Output the (x, y) coordinate of the center of the cell containing the given text.  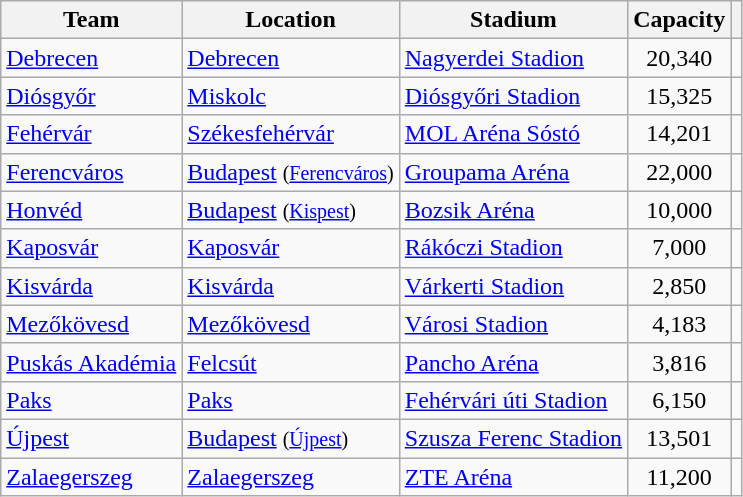
22,000 (680, 172)
Újpest (92, 438)
Ferencváros (92, 172)
13,501 (680, 438)
Budapest (Ferencváros) (290, 172)
Felcsút (290, 362)
Székesfehérvár (290, 134)
15,325 (680, 96)
10,000 (680, 210)
11,200 (680, 477)
Szusza Ferenc Stadion (513, 438)
Miskolc (290, 96)
4,183 (680, 324)
Bozsik Aréna (513, 210)
ZTE Aréna (513, 477)
Puskás Akadémia (92, 362)
20,340 (680, 58)
Rákóczi Stadion (513, 248)
Budapest (Újpest) (290, 438)
Capacity (680, 20)
Groupama Aréna (513, 172)
MOL Aréna Sóstó (513, 134)
Honvéd (92, 210)
Location (290, 20)
Stadium (513, 20)
Nagyerdei Stadion (513, 58)
14,201 (680, 134)
6,150 (680, 400)
Fehérvár (92, 134)
7,000 (680, 248)
3,816 (680, 362)
Pancho Aréna (513, 362)
Team (92, 20)
2,850 (680, 286)
Diósgyőr (92, 96)
Budapest (Kispest) (290, 210)
Fehérvári úti Stadion (513, 400)
Városi Stadion (513, 324)
Diósgyőri Stadion (513, 96)
Várkerti Stadion (513, 286)
